Determine the (x, y) coordinate at the center of the cell enclosing the given text.  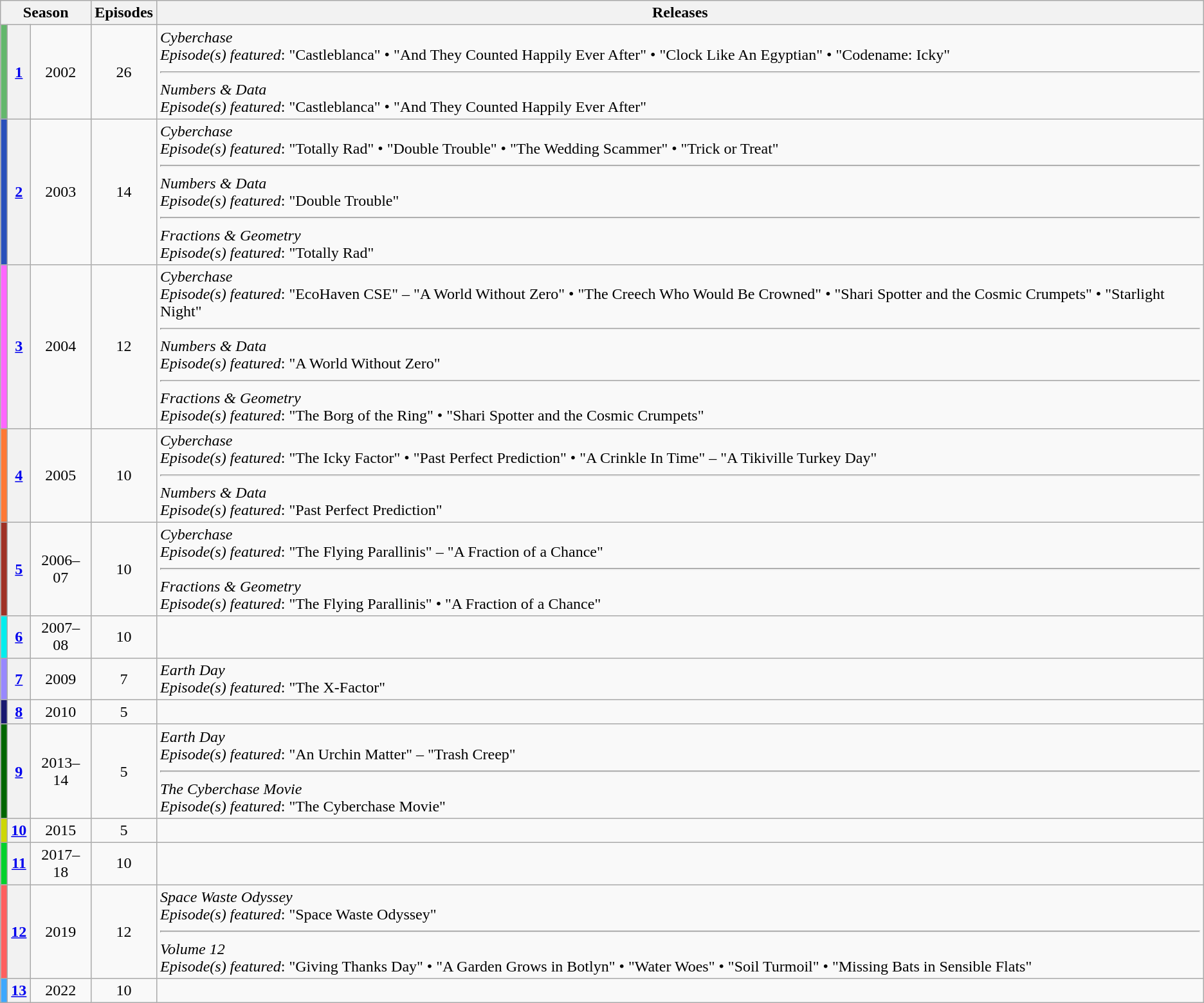
Season (46, 13)
2015 (60, 830)
26 (124, 72)
2002 (60, 72)
11 (19, 863)
2006–07 (60, 569)
14 (124, 192)
6 (19, 637)
2003 (60, 192)
2 (19, 192)
2022 (60, 991)
2010 (60, 712)
Episodes (124, 13)
2004 (60, 347)
Earth DayEpisode(s) featured: "The X-Factor" (680, 679)
2007–08 (60, 637)
Releases (680, 13)
3 (19, 347)
1 (19, 72)
8 (19, 712)
Earth DayEpisode(s) featured: "An Urchin Matter" – "Trash Creep"The Cyberchase MovieEpisode(s) featured: "The Cyberchase Movie" (680, 771)
4 (19, 475)
2017–18 (60, 863)
2013–14 (60, 771)
2009 (60, 679)
13 (19, 991)
9 (19, 771)
2019 (60, 932)
2005 (60, 475)
